Locate the cell with the specified text and output its (x, y) center coordinate. 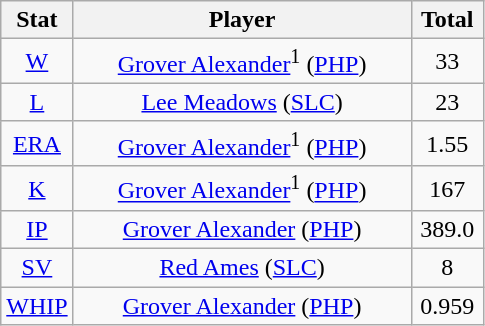
Lee Meadows (SLC) (242, 102)
Total (447, 20)
WHIP (37, 306)
K (37, 188)
0.959 (447, 306)
33 (447, 62)
Player (242, 20)
Red Ames (SLC) (242, 268)
IP (37, 230)
L (37, 102)
23 (447, 102)
W (37, 62)
SV (37, 268)
389.0 (447, 230)
1.55 (447, 144)
Stat (37, 20)
167 (447, 188)
ERA (37, 144)
8 (447, 268)
